Detect which cell encompasses the target text, then output its [X, Y] center coordinate. 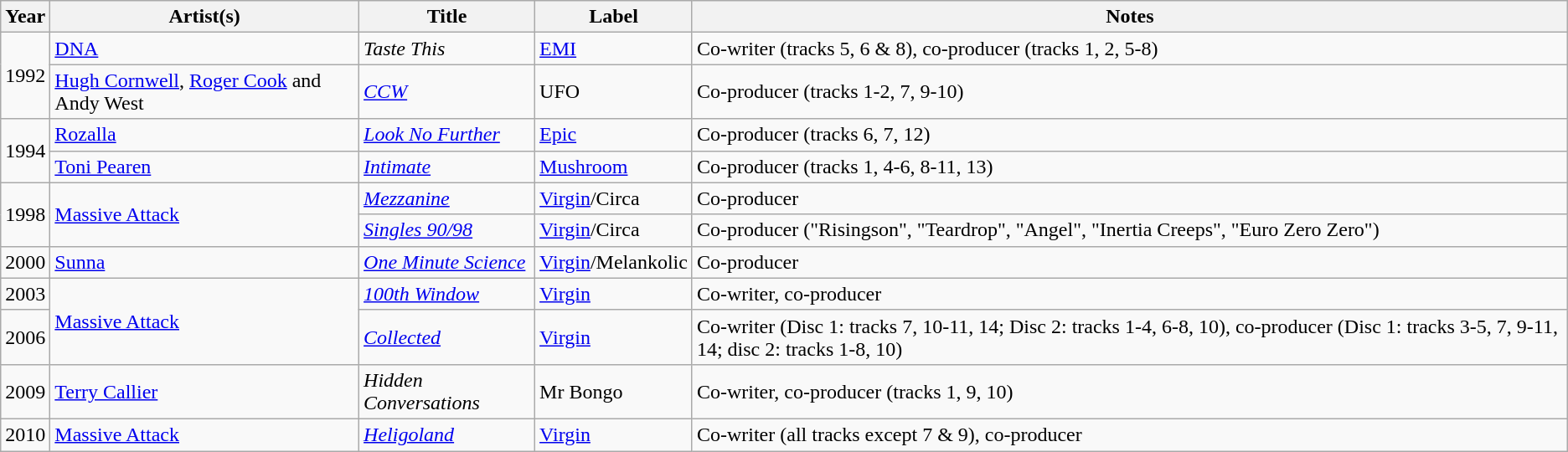
2000 [25, 262]
Co-producer (tracks 1-2, 7, 9-10) [1129, 92]
EMI [614, 49]
Artist(s) [204, 17]
1994 [25, 151]
Taste This [447, 49]
Co-producer ("Risingson", "Teardrop", "Angel", "Inertia Creeps", "Euro Zero Zero") [1129, 230]
One Minute Science [447, 262]
2009 [25, 392]
Intimate [447, 167]
Co-writer (tracks 5, 6 & 8), co-producer (tracks 1, 2, 5-8) [1129, 49]
DNA [204, 49]
UFO [614, 92]
Mr Bongo [614, 392]
Mezzanine [447, 198]
Mushroom [614, 167]
Toni Pearen [204, 167]
Co-producer (tracks 6, 7, 12) [1129, 135]
Notes [1129, 17]
Year [25, 17]
Collected [447, 336]
2003 [25, 294]
2006 [25, 336]
Virgin/Melankolic [614, 262]
Co-producer (tracks 1, 4-6, 8-11, 13) [1129, 167]
Title [447, 17]
1998 [25, 214]
Label [614, 17]
2010 [25, 434]
100th Window [447, 294]
Epic [614, 135]
Heligoland [447, 434]
Co-writer, co-producer [1129, 294]
Sunna [204, 262]
Look No Further [447, 135]
Terry Callier [204, 392]
Co-writer (Disc 1: tracks 7, 10-11, 14; Disc 2: tracks 1-4, 6-8, 10), co-producer (Disc 1: tracks 3-5, 7, 9-11, 14; disc 2: tracks 1-8, 10) [1129, 336]
Singles 90/98 [447, 230]
CCW [447, 92]
Hidden Conversations [447, 392]
Co-writer (all tracks except 7 & 9), co-producer [1129, 434]
Hugh Cornwell, Roger Cook and Andy West [204, 92]
Rozalla [204, 135]
Co-writer, co-producer (tracks 1, 9, 10) [1129, 392]
1992 [25, 75]
